Output the [X, Y] coordinate of the center of the cell containing the given text.  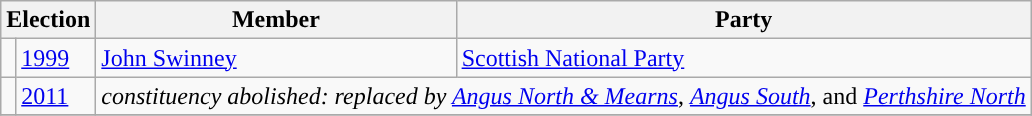
1999 [56, 58]
John Swinney [276, 58]
Member [276, 20]
2011 [56, 96]
constituency abolished: replaced by Angus North & Mearns, Angus South, and Perthshire North [564, 96]
Election [48, 20]
Scottish National Party [744, 58]
Party [744, 20]
